Provide the [x, y] coordinate of the cell's center where the given text is located.  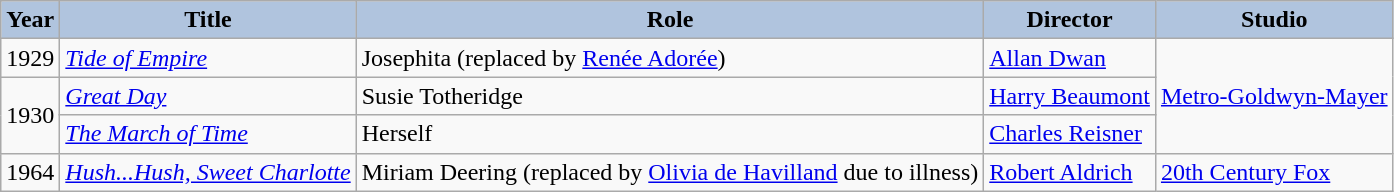
1930 [30, 115]
Role [670, 20]
1929 [30, 58]
Allan Dwan [1070, 58]
Metro-Goldwyn-Mayer [1274, 96]
Hush...Hush, Sweet Charlotte [208, 172]
1964 [30, 172]
Herself [670, 134]
Studio [1274, 20]
Miriam Deering (replaced by Olivia de Havilland due to illness) [670, 172]
20th Century Fox [1274, 172]
Josephita (replaced by Renée Adorée) [670, 58]
Harry Beaumont [1070, 96]
Susie Totheridge [670, 96]
Great Day [208, 96]
Robert Aldrich [1070, 172]
Year [30, 20]
Tide of Empire [208, 58]
The March of Time [208, 134]
Director [1070, 20]
Charles Reisner [1070, 134]
Title [208, 20]
